Return the [x, y] coordinate for the center point of the cell that contains the specified text.  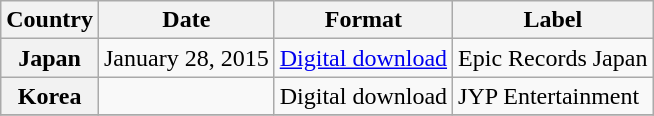
Japan [50, 58]
January 28, 2015 [186, 58]
Korea [50, 96]
Epic Records Japan [553, 58]
Format [363, 20]
Country [50, 20]
Label [553, 20]
Date [186, 20]
JYP Entertainment [553, 96]
